Find where the given text appears and provide that cell's center as (X, Y) coordinate. 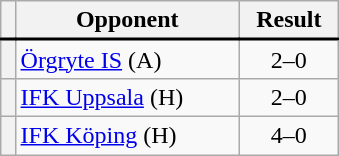
Result (288, 20)
IFK Uppsala (H) (127, 97)
4–0 (288, 135)
IFK Köping (H) (127, 135)
Opponent (127, 20)
Örgryte IS (A) (127, 60)
